For the text-containing cell, return its midpoint in [X, Y] coordinate format. 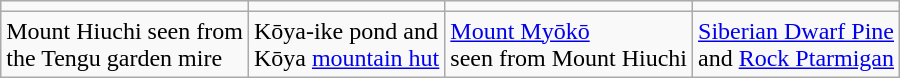
Mount Hiuchi seen fromthe Tengu garden mire [125, 44]
Siberian Dwarf Pineand Rock Ptarmigan [796, 44]
Kōya-ike pond andKōya mountain hut [346, 44]
Mount Myōkōseen from Mount Hiuchi [569, 44]
